Return the (x, y) coordinate for the center point of the cell that contains the specified text.  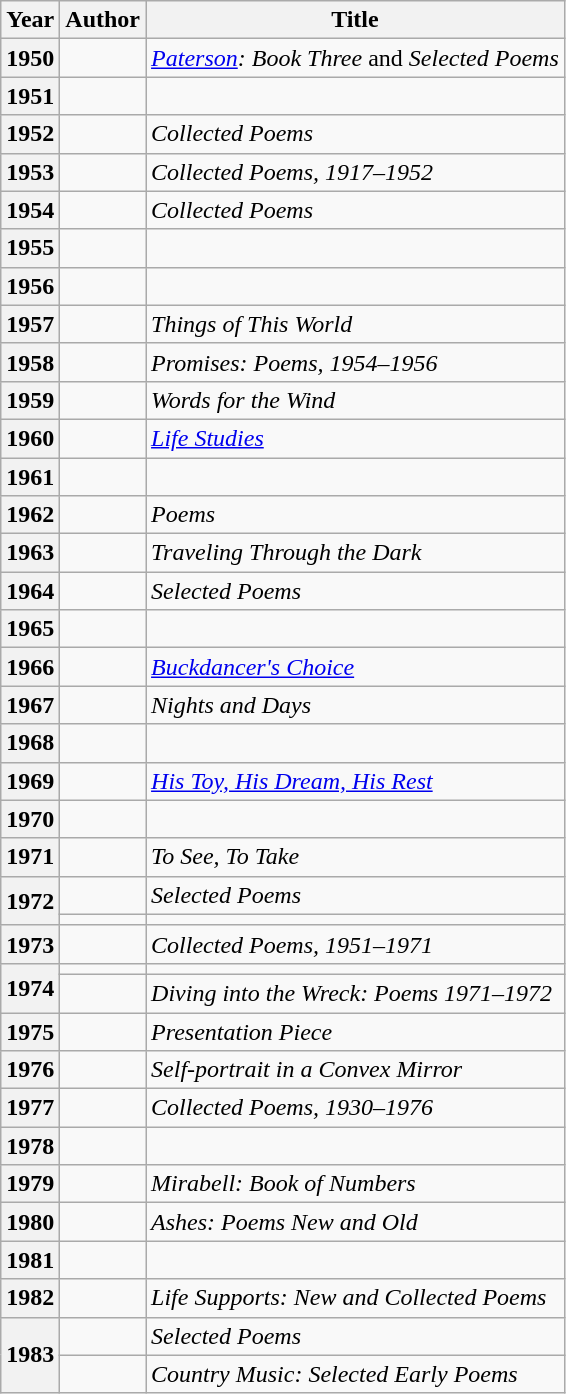
Country Music: Selected Early Poems (356, 1374)
Collected Poems, 1930–1976 (356, 1108)
1955 (30, 248)
1953 (30, 172)
Traveling Through the Dark (356, 553)
Mirabell: Book of Numbers (356, 1184)
1965 (30, 629)
1969 (30, 781)
1971 (30, 857)
Ashes: Poems New and Old (356, 1222)
1956 (30, 286)
1979 (30, 1184)
1950 (30, 58)
1970 (30, 819)
Collected Poems, 1917–1952 (356, 172)
1967 (30, 705)
Paterson: Book Three and Selected Poems (356, 58)
1974 (30, 988)
1972 (30, 900)
1975 (30, 1031)
1957 (30, 324)
1954 (30, 210)
Diving into the Wreck: Poems 1971–1972 (356, 993)
1962 (30, 515)
Promises: Poems, 1954–1956 (356, 362)
1960 (30, 438)
Author (103, 20)
Things of This World (356, 324)
Presentation Piece (356, 1031)
Title (356, 20)
1964 (30, 591)
Words for the Wind (356, 400)
1980 (30, 1222)
1976 (30, 1070)
Collected Poems, 1951–1971 (356, 944)
Poems (356, 515)
1961 (30, 477)
Self-portrait in a Convex Mirror (356, 1070)
Nights and Days (356, 705)
1963 (30, 553)
Buckdancer's Choice (356, 667)
1958 (30, 362)
1952 (30, 134)
His Toy, His Dream, His Rest (356, 781)
1966 (30, 667)
1981 (30, 1260)
1968 (30, 743)
Life Supports: New and Collected Poems (356, 1298)
1959 (30, 400)
1983 (30, 1355)
1977 (30, 1108)
1982 (30, 1298)
1951 (30, 96)
To See, To Take (356, 857)
Year (30, 20)
1978 (30, 1146)
1973 (30, 944)
Life Studies (356, 438)
